Extract the [x, y] coordinate from the center of the cell holding the provided text.  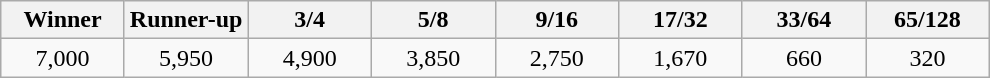
3/4 [310, 20]
65/128 [928, 20]
2,750 [557, 58]
5,950 [186, 58]
3,850 [433, 58]
7,000 [63, 58]
660 [804, 58]
4,900 [310, 58]
320 [928, 58]
Winner [63, 20]
Runner-up [186, 20]
5/8 [433, 20]
33/64 [804, 20]
9/16 [557, 20]
1,670 [681, 58]
17/32 [681, 20]
